For the text-containing cell, return its midpoint in (x, y) coordinate format. 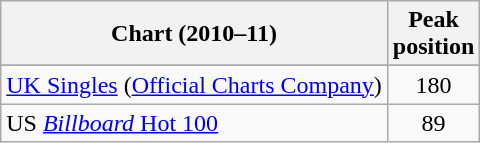
Peakposition (433, 34)
US Billboard Hot 100 (194, 123)
UK Singles (Official Charts Company) (194, 85)
89 (433, 123)
Chart (2010–11) (194, 34)
180 (433, 85)
